For the text-containing cell, return its midpoint in (x, y) coordinate format. 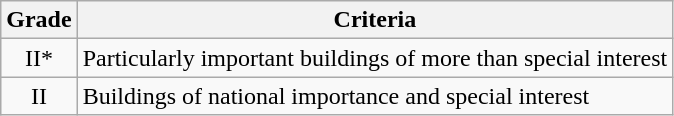
II* (39, 58)
Particularly important buildings of more than special interest (375, 58)
II (39, 96)
Grade (39, 20)
Buildings of national importance and special interest (375, 96)
Criteria (375, 20)
